Find where the given text appears and provide that cell's center as (X, Y) coordinate. 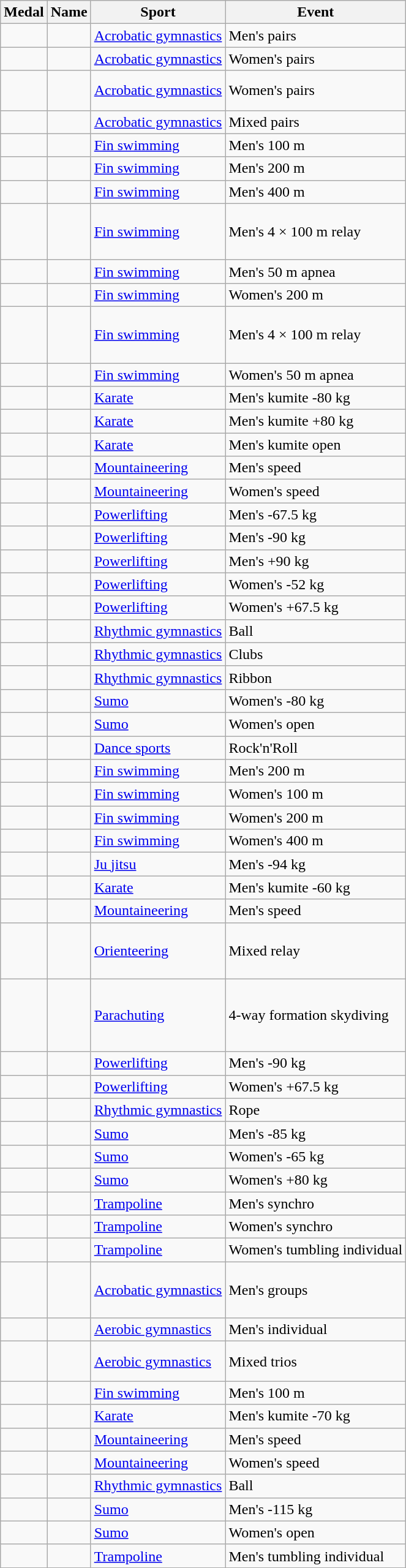
Men's kumite -80 kg (316, 398)
4-way formation skydiving (316, 1016)
Men's kumite open (316, 445)
Women's 100 m (316, 794)
Men's -67.5 kg (316, 514)
Men's +90 kg (316, 561)
Name (69, 12)
Clubs (316, 654)
Men's kumite -70 kg (316, 1416)
Mixed trios (316, 1361)
Mixed relay (316, 951)
Women's 400 m (316, 841)
Sport (158, 12)
Men's -85 kg (316, 1133)
Rock'n'Roll (316, 748)
Men's 50 m apnea (316, 271)
Women's -52 kg (316, 584)
Men's 400 m (316, 192)
Ju jitsu (158, 864)
Women's +80 kg (316, 1180)
Men's -115 kg (316, 1509)
Men's -94 kg (316, 864)
Women's -80 kg (316, 701)
Men's tumbling individual (316, 1556)
Men's pairs (316, 36)
Ribbon (316, 677)
Dance sports (158, 748)
Men's kumite +80 kg (316, 421)
Medal (24, 12)
Men's synchro (316, 1204)
Orienteering (158, 951)
Women's -65 kg (316, 1156)
Rope (316, 1110)
Men's individual (316, 1330)
Women's tumbling individual (316, 1250)
Women's synchro (316, 1227)
Event (316, 12)
Men's kumite -60 kg (316, 888)
Mixed pairs (316, 122)
Parachuting (158, 1016)
Women's 50 m apnea (316, 374)
Men's groups (316, 1290)
